Return the (X, Y) coordinate for the center point of the cell that contains the specified text.  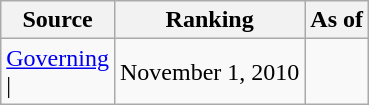
Ranking (209, 20)
As of (337, 20)
Governing| (58, 72)
November 1, 2010 (209, 72)
Source (58, 20)
